Return the (X, Y) coordinate for the center point of the cell that contains the specified text.  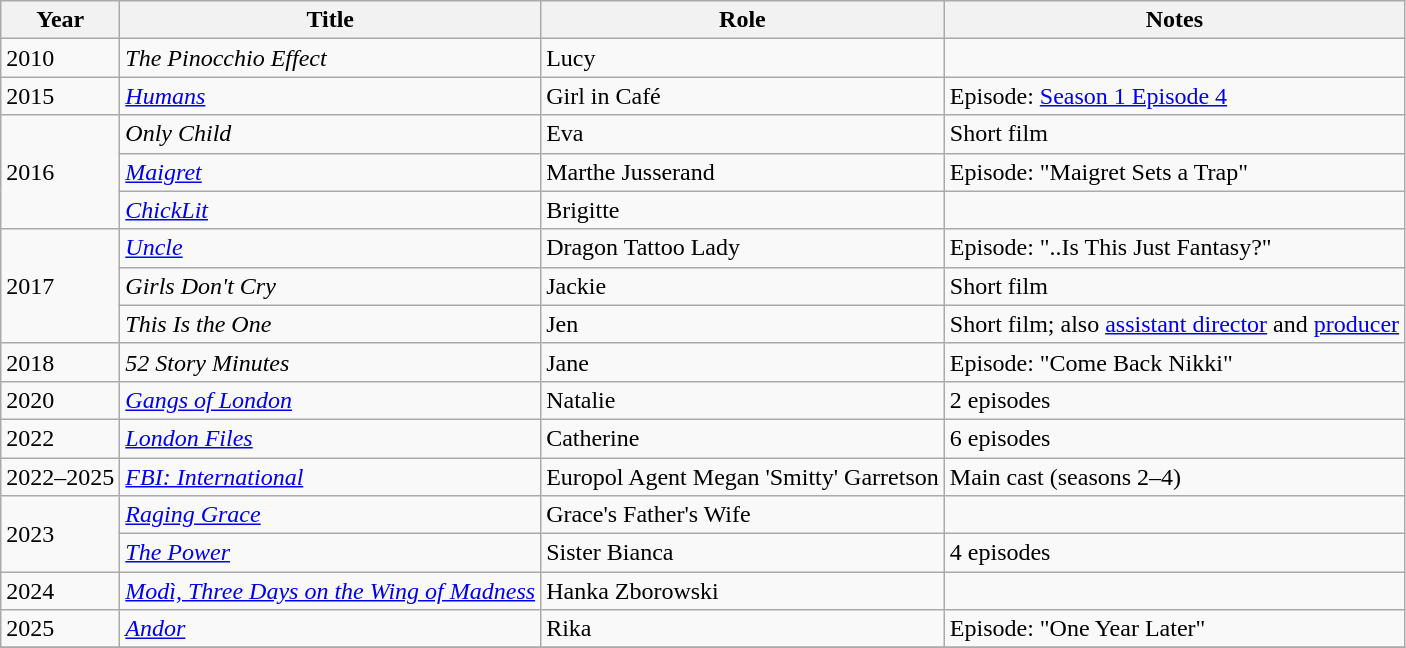
2016 (60, 172)
Brigitte (743, 210)
2015 (60, 96)
Jackie (743, 286)
Andor (330, 629)
2023 (60, 534)
Marthe Jusserand (743, 172)
52 Story Minutes (330, 362)
This Is the One (330, 324)
Dragon Tattoo Lady (743, 248)
ChickLit (330, 210)
Title (330, 20)
London Files (330, 438)
2018 (60, 362)
2010 (60, 58)
The Power (330, 553)
Natalie (743, 400)
Grace's Father's Wife (743, 515)
Europol Agent Megan 'Smitty' Garretson (743, 477)
Lucy (743, 58)
6 episodes (1174, 438)
Sister Bianca (743, 553)
2024 (60, 591)
Modì, Three Days on the Wing of Madness (330, 591)
Catherine (743, 438)
Gangs of London (330, 400)
Raging Grace (330, 515)
Girls Don't Cry (330, 286)
Episode: "Maigret Sets a Trap" (1174, 172)
Girl in Café (743, 96)
Role (743, 20)
2025 (60, 629)
Short film; also assistant director and producer (1174, 324)
Eva (743, 134)
2 episodes (1174, 400)
Notes (1174, 20)
Uncle (330, 248)
Maigret (330, 172)
2022–2025 (60, 477)
Episode: "..Is This Just Fantasy?" (1174, 248)
Hanka Zborowski (743, 591)
Episode: "One Year Later" (1174, 629)
Episode: "Come Back Nikki" (1174, 362)
Only Child (330, 134)
2017 (60, 286)
FBI: International (330, 477)
Episode: Season 1 Episode 4 (1174, 96)
2022 (60, 438)
2020 (60, 400)
Humans (330, 96)
Rika (743, 629)
Year (60, 20)
Jane (743, 362)
Jen (743, 324)
Main cast (seasons 2–4) (1174, 477)
The Pinocchio Effect (330, 58)
4 episodes (1174, 553)
